Capture the cell that displays the provided text and extract its [X, Y] central coordinate. 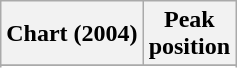
Chart (2004) [72, 34]
Peakposition [189, 34]
